Capture the cell that displays the provided text and extract its [x, y] central coordinate. 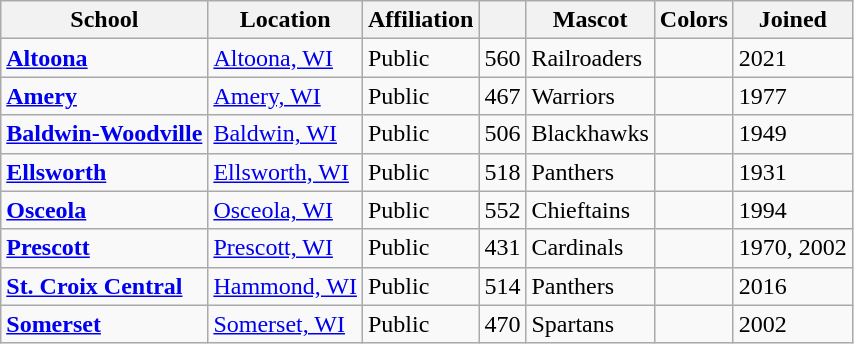
Somerset [104, 324]
1994 [792, 210]
Spartans [590, 324]
Baldwin-Woodville [104, 134]
Affiliation [420, 20]
Ellsworth [104, 172]
431 [502, 248]
School [104, 20]
Prescott, WI [286, 248]
Joined [792, 20]
1977 [792, 96]
Altoona [104, 58]
Hammond, WI [286, 286]
1970, 2002 [792, 248]
470 [502, 324]
1931 [792, 172]
1949 [792, 134]
2016 [792, 286]
2002 [792, 324]
Location [286, 20]
Cardinals [590, 248]
560 [502, 58]
Chieftains [590, 210]
Ellsworth, WI [286, 172]
Blackhawks [590, 134]
467 [502, 96]
514 [502, 286]
Colors [694, 20]
Amery, WI [286, 96]
Mascot [590, 20]
Warriors [590, 96]
518 [502, 172]
506 [502, 134]
Prescott [104, 248]
Osceola [104, 210]
2021 [792, 58]
Osceola, WI [286, 210]
552 [502, 210]
Somerset, WI [286, 324]
St. Croix Central [104, 286]
Baldwin, WI [286, 134]
Amery [104, 96]
Altoona, WI [286, 58]
Railroaders [590, 58]
